Extract the [X, Y] coordinate from the center of the cell holding the provided text.  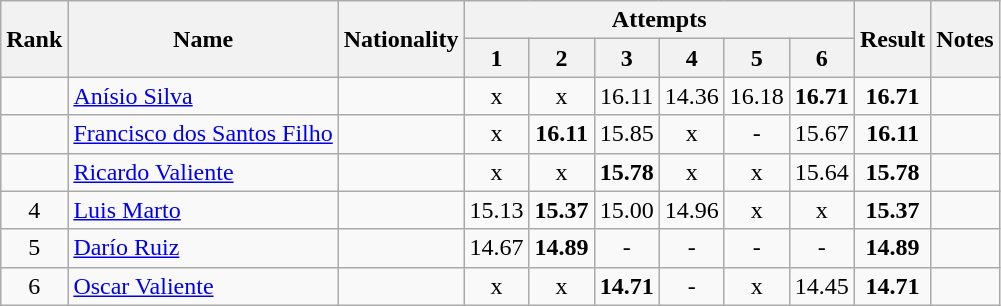
14.36 [692, 96]
3 [626, 58]
Darío Ruiz [203, 248]
Attempts [659, 20]
15.13 [496, 210]
15.00 [626, 210]
1 [496, 58]
Anísio Silva [203, 96]
14.67 [496, 248]
15.67 [822, 134]
Oscar Valiente [203, 286]
Notes [965, 39]
Luis Marto [203, 210]
15.64 [822, 172]
14.45 [822, 286]
Francisco dos Santos Filho [203, 134]
2 [562, 58]
Result [892, 39]
Ricardo Valiente [203, 172]
16.18 [756, 96]
15.85 [626, 134]
Rank [34, 39]
14.96 [692, 210]
Name [203, 39]
Nationality [401, 39]
